From the cell containing the given text, extract its center point as [x, y] coordinate. 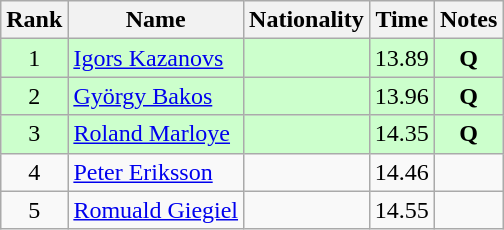
Peter Eriksson [156, 172]
2 [34, 96]
5 [34, 210]
13.96 [402, 96]
1 [34, 58]
Nationality [307, 20]
Igors Kazanovs [156, 58]
Notes [468, 20]
14.35 [402, 134]
3 [34, 134]
Name [156, 20]
Time [402, 20]
György Bakos [156, 96]
14.46 [402, 172]
14.55 [402, 210]
Roland Marloye [156, 134]
Rank [34, 20]
4 [34, 172]
Romuald Giegiel [156, 210]
13.89 [402, 58]
